Return (X, Y) of the center of cell containing provided text 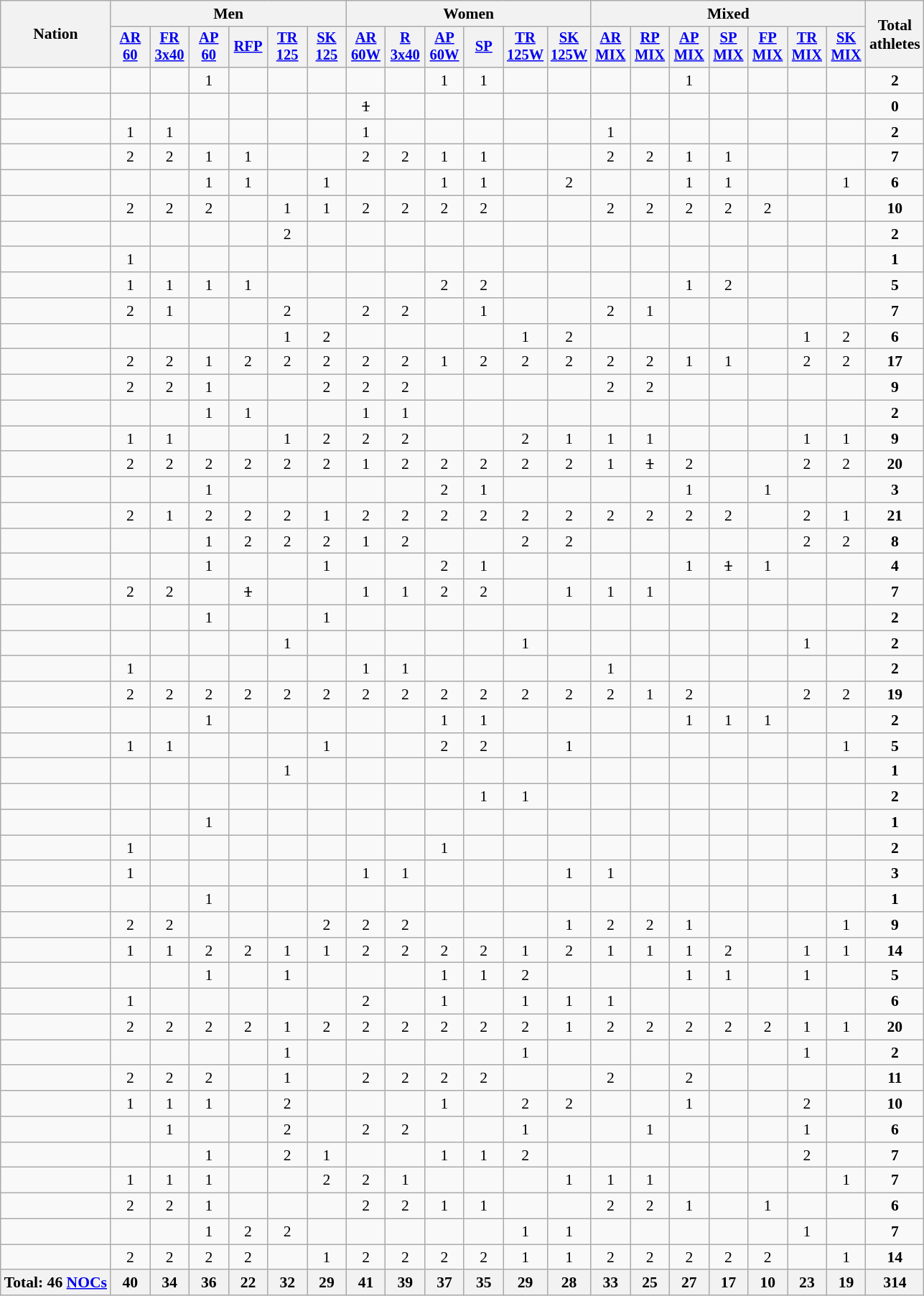
SP (484, 47)
27 (689, 1283)
35 (484, 1283)
Nation (56, 34)
TR MIX (807, 47)
34 (169, 1283)
FP MIX (768, 47)
22 (248, 1283)
Total: 46 NOCs (56, 1283)
33 (610, 1283)
39 (405, 1283)
8 (895, 541)
37 (445, 1283)
Totalathletes (895, 34)
28 (569, 1283)
R 3x40 (405, 47)
23 (807, 1283)
AP 60 (208, 47)
SK MIX (846, 47)
RP MIX (650, 47)
314 (895, 1283)
4 (895, 567)
40 (131, 1283)
36 (208, 1283)
FR 3x40 (169, 47)
Men (228, 14)
21 (895, 516)
RFP (248, 47)
AR MIX (610, 47)
SK 125 (327, 47)
AR 60 (131, 47)
Mixed (728, 14)
AP 60W (445, 47)
SK 125W (569, 47)
32 (287, 1283)
41 (366, 1283)
25 (650, 1283)
AP MIX (689, 47)
TR 125 (287, 47)
0 (895, 106)
Women (468, 14)
SP MIX (728, 47)
11 (895, 1078)
TR 125W (526, 47)
AR 60W (366, 47)
